Locate the cell with the specified text and output its [x, y] center coordinate. 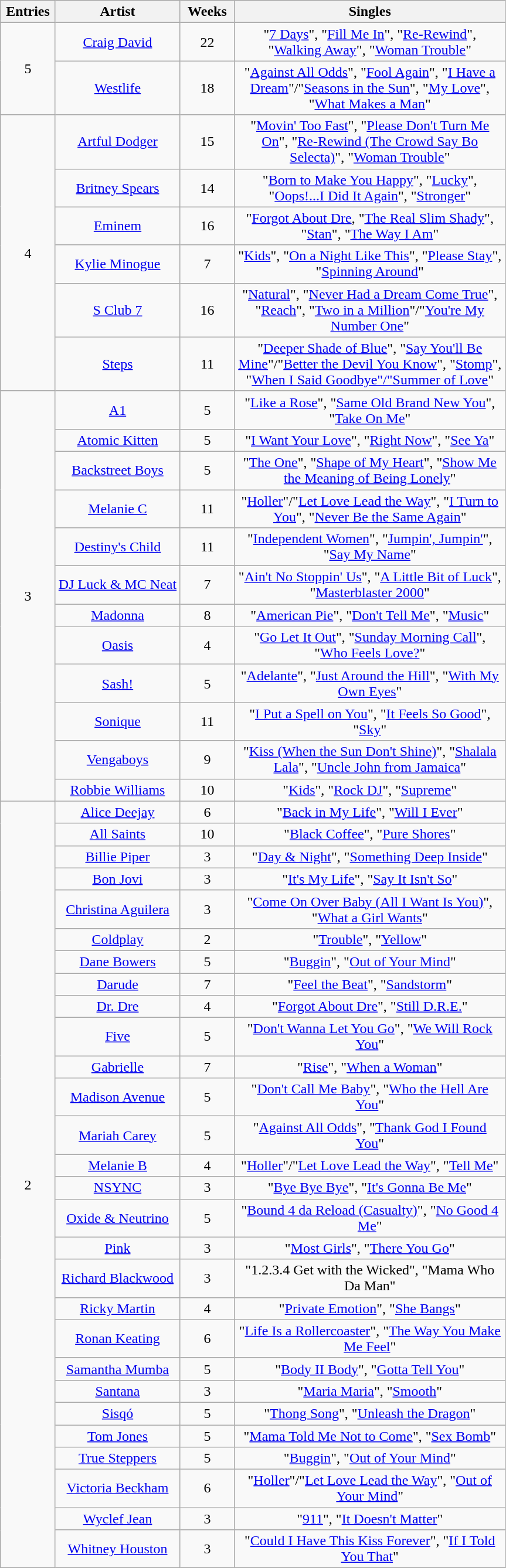
Britney Spears [117, 188]
Sisqó [117, 1413]
Five [117, 1037]
"Mama Told Me Not to Come", "Sex Bomb" [369, 1436]
"Born to Make You Happy", "Lucky", "Oops!...I Did It Again", "Stronger" [369, 188]
Entries [28, 12]
"Bye Bye Bye", "It's Gonna Be Me" [369, 1188]
"Black Coffee", "Pure Shores" [369, 834]
Robbie Williams [117, 790]
Pink [117, 1248]
Dr. Dre [117, 1007]
Victoria Beckham [117, 1488]
"Kids", "Rock DJ", "Supreme" [369, 790]
Destiny's Child [117, 547]
"I Want Your Love", "Right Now", "See Ya" [369, 440]
Madonna [117, 615]
Melanie B [117, 1165]
"Come On Over Baby (All I Want Is You)", "What a Girl Wants" [369, 909]
Tom Jones [117, 1436]
Melanie C [117, 509]
"Forgot About Dre, "The Real Slim Shady", "Stan", "The Way I Am" [369, 226]
NSYNC [117, 1188]
"Holler"/"Let Love Lead the Way", "Tell Me" [369, 1165]
DJ Luck & MC Neat [117, 585]
Atomic Kitten [117, 440]
14 [208, 188]
"The One", "Shape of My Heart", "Show Me the Meaning of Being Lonely" [369, 470]
"Independent Women", "Jumpin', Jumpin'", "Say My Name" [369, 547]
"Natural", "Never Had a Dream Come True", "Reach", "Two in a Million"/"You're My Number One" [369, 310]
Kylie Minogue [117, 264]
Coldplay [117, 939]
"It's My Life", "Say It Isn't So" [369, 879]
Alice Deejay [117, 812]
"Adelante", "Just Around the Hill", "With My Own Eyes" [369, 683]
"Don't Call Me Baby", "Who the Hell Are You" [369, 1097]
"Feel the Beat", "Sandstorm" [369, 984]
Steps [117, 364]
"Forgot About Dre", "Still D.R.E." [369, 1007]
Richard Blackwood [117, 1279]
Singles [369, 12]
22 [208, 42]
True Steppers [117, 1458]
Sash! [117, 683]
"I Put a Spell on You", "It Feels So Good", "Sky" [369, 722]
Whitney Houston [117, 1549]
"Maria Maria", "Smooth" [369, 1391]
Wyclef Jean [117, 1519]
Eminem [117, 226]
Weeks [208, 12]
"Deeper Shade of Blue", "Say You'll Be Mine"/"Better the Devil You Know", "Stomp", "When I Said Goodbye"/"Summer of Love" [369, 364]
"Could I Have This Kiss Forever", "If I Told You That" [369, 1549]
Artist [117, 12]
Sonique [117, 722]
Madison Avenue [117, 1097]
"Kiss (When the Sun Don't Shine)", "Shalala Lala", "Uncle John from Jamaica" [369, 759]
"Body II Body", "Gotta Tell You" [369, 1369]
"Against All Odds", "Thank God I Found You" [369, 1136]
"Rise", "When a Woman" [369, 1067]
9 [208, 759]
"American Pie", "Don't Tell Me", "Music" [369, 615]
Mariah Carey [117, 1136]
"Like a Rose", "Same Old Brand New You", "Take On Me" [369, 410]
"Don't Wanna Let You Go", "We Will Rock You" [369, 1037]
S Club 7 [117, 310]
"Ain't No Stoppin' Us", "A Little Bit of Luck", "Masterblaster 2000" [369, 585]
Santana [117, 1391]
Christina Aguilera [117, 909]
Vengaboys [117, 759]
Craig David [117, 42]
"Holler"/"Let Love Lead the Way", "I Turn to You", "Never Be the Same Again" [369, 509]
"Movin' Too Fast", "Please Don't Turn Me On", "Re-Rewind (The Crowd Say Bo Selecta)", "Woman Trouble" [369, 142]
All Saints [117, 834]
Billie Piper [117, 857]
8 [208, 615]
Gabrielle [117, 1067]
"Private Emotion", "She Bangs" [369, 1308]
"Most Girls", "There You Go" [369, 1248]
Dane Bowers [117, 962]
A1 [117, 410]
"Life Is a Rollercoaster", "The Way You Make Me Feel" [369, 1338]
"911", "It Doesn't Matter" [369, 1519]
"Against All Odds", "Fool Again", "I Have a Dream"/"Seasons in the Sun", "My Love", "What Makes a Man" [369, 88]
Darude [117, 984]
Oasis [117, 646]
"Trouble", "Yellow" [369, 939]
Samantha Mumba [117, 1369]
Backstreet Boys [117, 470]
Bon Jovi [117, 879]
"Holler"/"Let Love Lead the Way", "Out of Your Mind" [369, 1488]
"1.2.3.4 Get with the Wicked", "Mama Who Da Man" [369, 1279]
Westlife [117, 88]
"Day & Night", "Something Deep Inside" [369, 857]
"Bound 4 da Reload (Casualty)", "No Good 4 Me" [369, 1218]
15 [208, 142]
18 [208, 88]
Ricky Martin [117, 1308]
"7 Days", "Fill Me In", "Re-Rewind", "Walking Away", "Woman Trouble" [369, 42]
"Kids", "On a Night Like This", "Please Stay", "Spinning Around" [369, 264]
"Back in My Life", "Will I Ever" [369, 812]
"Go Let It Out", "Sunday Morning Call", "Who Feels Love?" [369, 646]
Ronan Keating [117, 1338]
Artful Dodger [117, 142]
"Thong Song", "Unleash the Dragon" [369, 1413]
Oxide & Neutrino [117, 1218]
